From the cell containing the given text, extract its center point as (X, Y) coordinate. 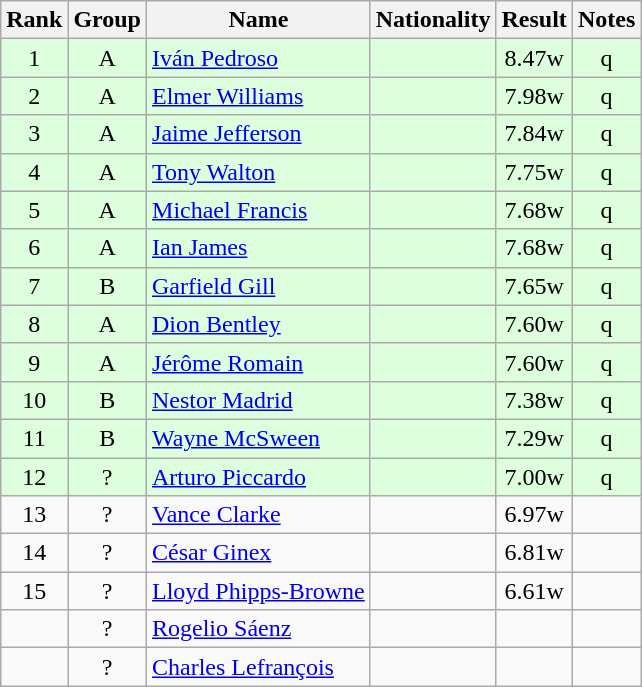
Nestor Madrid (259, 400)
Jaime Jefferson (259, 134)
Name (259, 20)
9 (34, 362)
3 (34, 134)
13 (34, 515)
6.97w (534, 515)
5 (34, 210)
Iván Pedroso (259, 58)
César Ginex (259, 553)
Wayne McSween (259, 438)
2 (34, 96)
15 (34, 591)
7.29w (534, 438)
1 (34, 58)
Result (534, 20)
Charles Lefrançois (259, 667)
7 (34, 286)
Garfield Gill (259, 286)
7.75w (534, 172)
7.84w (534, 134)
14 (34, 553)
6.81w (534, 553)
Elmer Williams (259, 96)
Group (108, 20)
6 (34, 248)
7.98w (534, 96)
8 (34, 324)
Rank (34, 20)
10 (34, 400)
8.47w (534, 58)
7.65w (534, 286)
Jérôme Romain (259, 362)
Rogelio Sáenz (259, 629)
Notes (606, 20)
Lloyd Phipps-Browne (259, 591)
6.61w (534, 591)
4 (34, 172)
7.00w (534, 477)
Ian James (259, 248)
7.38w (534, 400)
Michael Francis (259, 210)
11 (34, 438)
Nationality (433, 20)
12 (34, 477)
Vance Clarke (259, 515)
Arturo Piccardo (259, 477)
Tony Walton (259, 172)
Dion Bentley (259, 324)
